Find where the given text appears and provide that cell's center as [X, Y] coordinate. 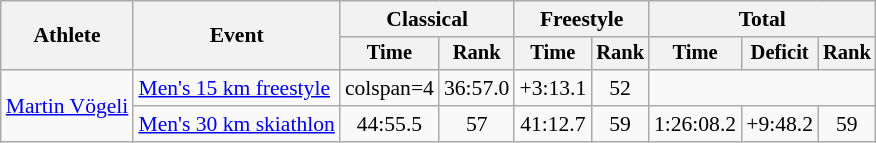
57 [476, 124]
+9:48.2 [780, 124]
Classical [428, 19]
Total [762, 19]
colspan=4 [390, 88]
+3:13.1 [552, 88]
Men's 30 km skiathlon [236, 124]
Athlete [68, 36]
1:26:08.2 [695, 124]
44:55.5 [390, 124]
52 [620, 88]
41:12.7 [552, 124]
Event [236, 36]
Men's 15 km freestyle [236, 88]
Freestyle [581, 19]
36:57.0 [476, 88]
Martin Vögeli [68, 106]
Deficit [780, 54]
